Detect which cell encompasses the target text, then output its (X, Y) center coordinate. 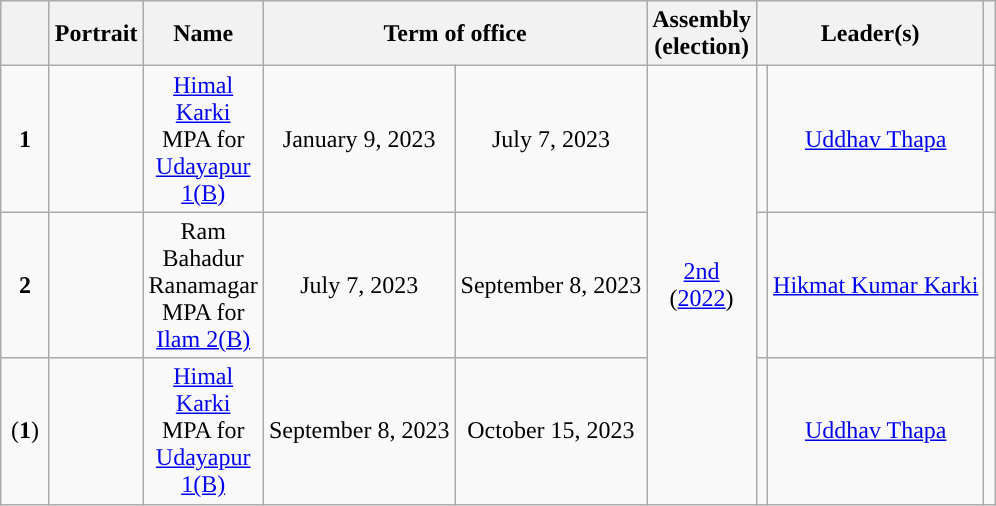
Ram Bahadur RanamagarMPA forIlam 2(B) (203, 285)
2nd(2022) (702, 285)
Hikmat Kumar Karki (876, 285)
Assembly (election) (702, 34)
1 (26, 139)
Name (203, 34)
Leader(s) (870, 34)
2 (26, 285)
Portrait (96, 34)
(1) (26, 431)
Term of office (454, 34)
January 9, 2023 (359, 139)
October 15, 2023 (551, 431)
